Find where the given text appears and provide that cell's center as (X, Y) coordinate. 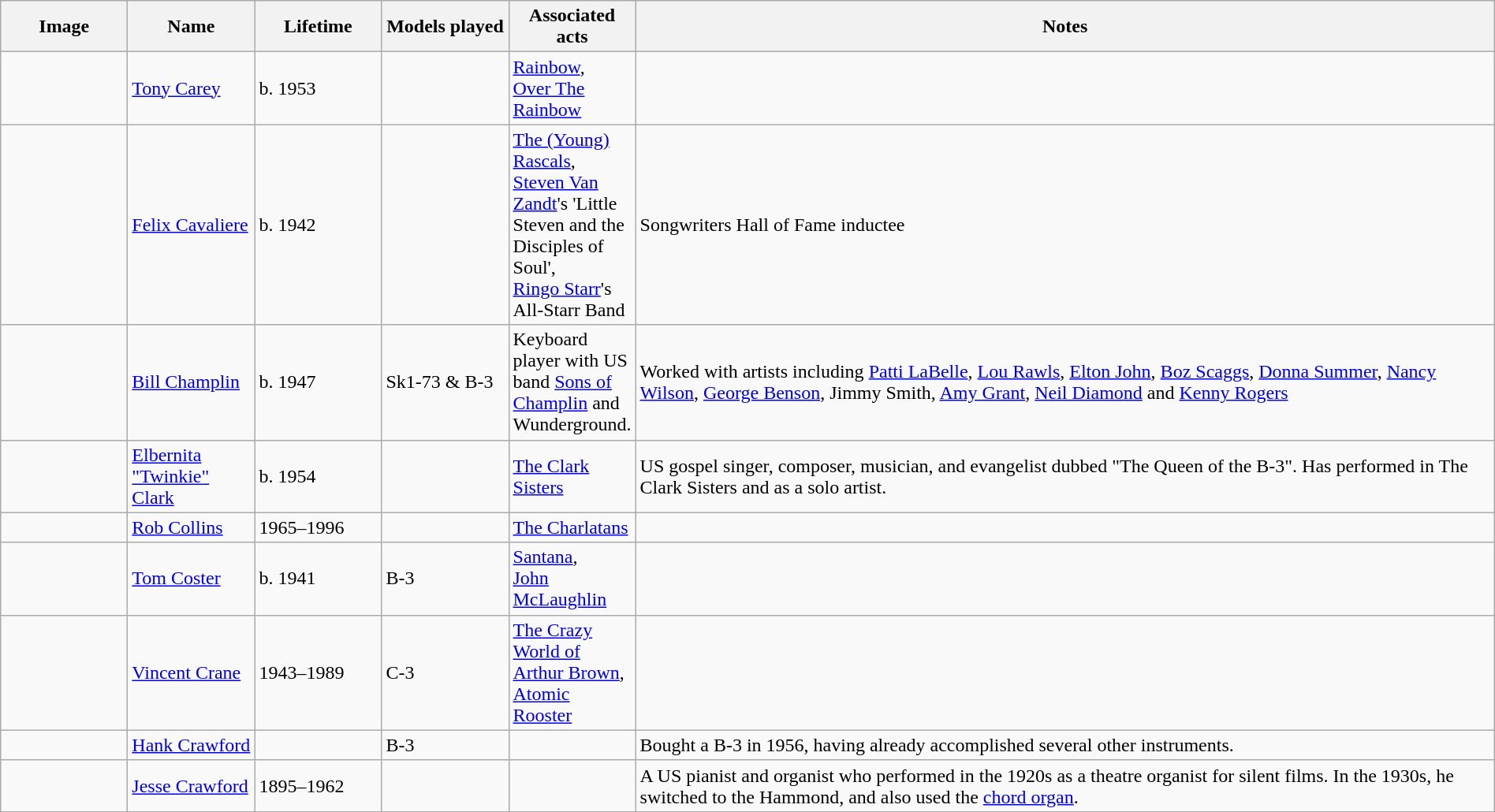
The Crazy World of Arthur Brown, Atomic Rooster (572, 672)
The Charlatans (572, 527)
Image (65, 27)
b. 1942 (319, 225)
Rainbow,Over The Rainbow (572, 88)
b. 1954 (319, 476)
Vincent Crane (191, 672)
Felix Cavaliere (191, 225)
Jesse Crawford (191, 785)
Rob Collins (191, 527)
Sk1-73 & B-3 (445, 382)
Bill Champlin (191, 382)
Lifetime (319, 27)
b. 1953 (319, 88)
The Clark Sisters (572, 476)
Tom Coster (191, 579)
Keyboard player with US band Sons of Champlin and Wunderground. (572, 382)
Elbernita "Twinkie" Clark (191, 476)
US gospel singer, composer, musician, and evangelist dubbed "The Queen of the B-3". Has performed in The Clark Sisters and as a solo artist. (1064, 476)
Songwriters Hall of Fame inductee (1064, 225)
1965–1996 (319, 527)
b. 1941 (319, 579)
1895–1962 (319, 785)
Hank Crawford (191, 745)
Bought a B-3 in 1956, having already accomplished several other instruments. (1064, 745)
Associated acts (572, 27)
Models played (445, 27)
b. 1947 (319, 382)
The (Young) Rascals, Steven Van Zandt's 'Little Steven and the Disciples of Soul', Ringo Starr's All-Starr Band (572, 225)
C-3 (445, 672)
Notes (1064, 27)
1943–1989 (319, 672)
Name (191, 27)
Tony Carey (191, 88)
Santana, John McLaughlin (572, 579)
